Identify which cell holds the provided text, then report its [x, y] central coordinate. 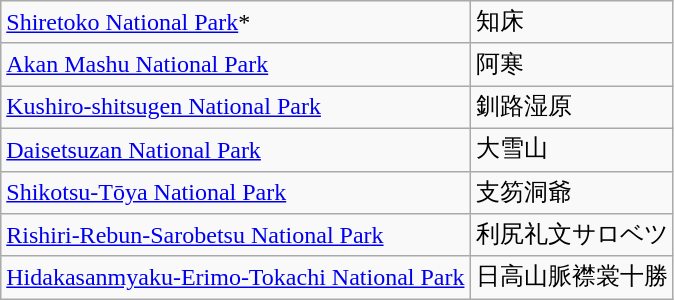
支笏洞爺 [572, 192]
Shikotsu-Tōya National Park [236, 192]
Kushiro-shitsugen National Park [236, 108]
Akan Mashu National Park [236, 64]
釧路湿原 [572, 108]
Shiretoko National Park* [236, 22]
Rishiri-Rebun-Sarobetsu National Park [236, 236]
知床 [572, 22]
大雪山 [572, 150]
阿寒 [572, 64]
Daisetsuzan National Park [236, 150]
Hidakasanmyaku-Erimo-Tokachi National Park [236, 278]
利尻礼文サロベツ [572, 236]
日高山脈襟裳十勝 [572, 278]
